Determine the [X, Y] coordinate at the center of the cell enclosing the given text.  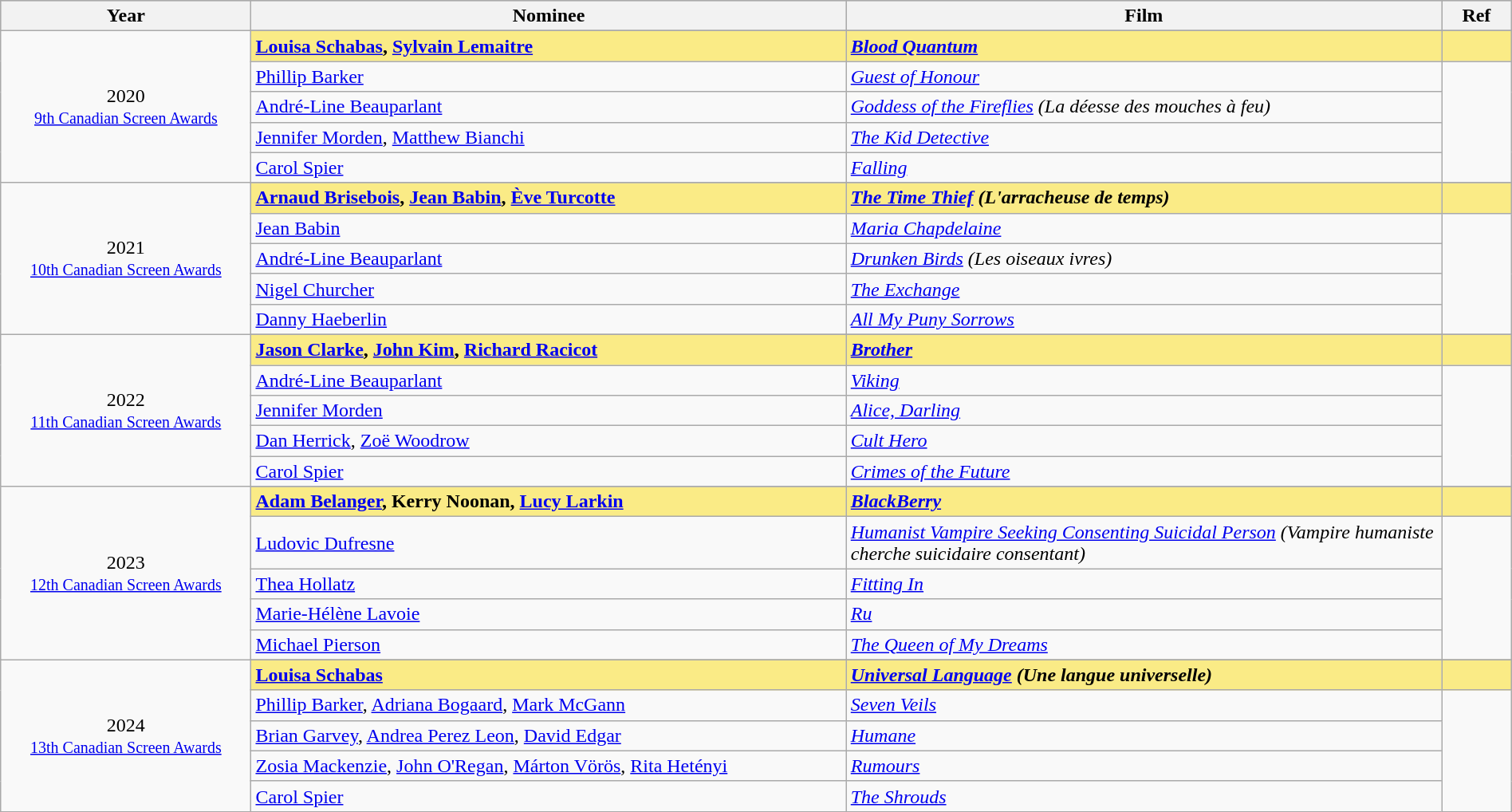
Year [126, 16]
The Shrouds [1144, 796]
Ludovic Dufresne [549, 542]
The Queen of My Dreams [1144, 644]
Fitting In [1144, 584]
Louisa Schabas [549, 675]
2021 10th Canadian Screen Awards [126, 258]
Universal Language (Une langue universelle) [1144, 675]
Dan Herrick, Zoë Woodrow [549, 441]
2022 11th Canadian Screen Awards [126, 410]
Thea Hollatz [549, 584]
Humane [1144, 735]
The Kid Detective [1144, 137]
Adam Belanger, Kerry Noonan, Lucy Larkin [549, 502]
Phillip Barker, Adriana Bogaard, Mark McGann [549, 705]
Danny Haeberlin [549, 319]
Phillip Barker [549, 77]
Film [1144, 16]
Blood Quantum [1144, 46]
Brother [1144, 349]
Ref [1477, 16]
Nigel Churcher [549, 289]
Humanist Vampire Seeking Consenting Suicidal Person (Vampire humaniste cherche suicidaire consentant) [1144, 542]
Cult Hero [1144, 441]
The Time Thief (L'arracheuse de temps) [1144, 198]
All My Puny Sorrows [1144, 319]
Jennifer Morden [549, 411]
Ru [1144, 614]
BlackBerry [1144, 502]
Guest of Honour [1144, 77]
2024 13th Canadian Screen Awards [126, 735]
Jean Babin [549, 228]
Nominee [549, 16]
Viking [1144, 380]
Brian Garvey, Andrea Perez Leon, David Edgar [549, 735]
Michael Pierson [549, 644]
Jennifer Morden, Matthew Bianchi [549, 137]
Falling [1144, 168]
2020 9th Canadian Screen Awards [126, 107]
Alice, Darling [1144, 411]
Zosia Mackenzie, John O'Regan, Márton Vörös, Rita Hetényi [549, 766]
Crimes of the Future [1144, 471]
Goddess of the Fireflies (La déesse des mouches à feu) [1144, 107]
2023 12th Canadian Screen Awards [126, 573]
Marie-Hélène Lavoie [549, 614]
Rumours [1144, 766]
Drunken Birds (Les oiseaux ivres) [1144, 258]
Seven Veils [1144, 705]
The Exchange [1144, 289]
Maria Chapdelaine [1144, 228]
Louisa Schabas, Sylvain Lemaitre [549, 46]
Arnaud Brisebois, Jean Babin, Ève Turcotte [549, 198]
Jason Clarke, John Kim, Richard Racicot [549, 349]
